Search for the cell housing the specified text and yield its (x, y) center coordinate. 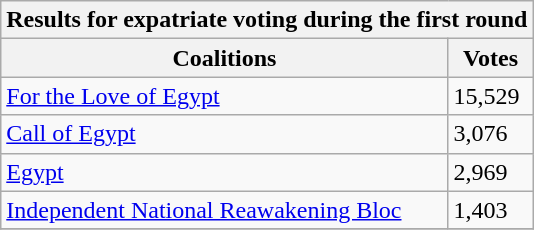
Egypt (224, 172)
Results for expatriate voting during the first round (267, 20)
1,403 (490, 210)
3,076 (490, 134)
Call of Egypt (224, 134)
15,529 (490, 96)
Independent National Reawakening Bloc (224, 210)
2,969 (490, 172)
Votes (490, 58)
For the Love of Egypt (224, 96)
Coalitions (224, 58)
